Detect which cell encompasses the target text, then output its (x, y) center coordinate. 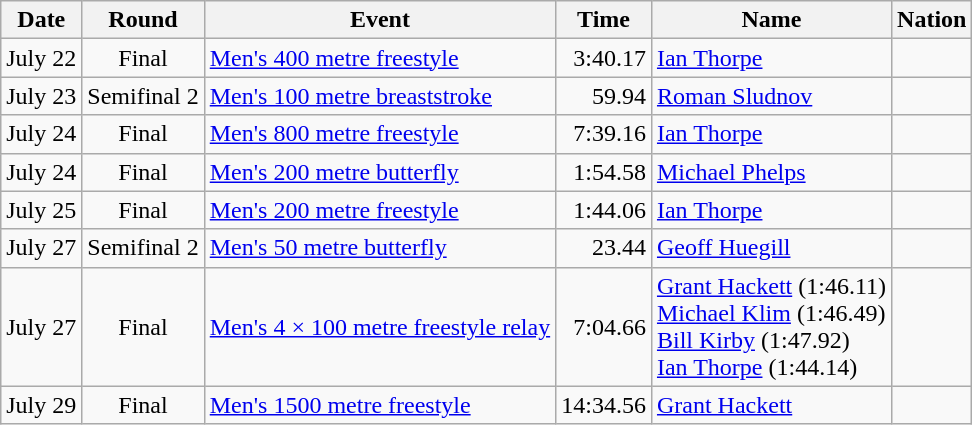
Men's 50 metre butterfly (380, 248)
Nation (932, 20)
Men's 800 metre freestyle (380, 134)
Round (143, 20)
23.44 (604, 248)
July 23 (42, 96)
Roman Sludnov (771, 96)
Michael Phelps (771, 172)
Geoff Huegill (771, 248)
Men's 400 metre freestyle (380, 58)
Men's 100 metre breaststroke (380, 96)
July 22 (42, 58)
July 25 (42, 210)
7:04.66 (604, 326)
14:34.56 (604, 405)
Men's 200 metre butterfly (380, 172)
Grant Hackett (771, 405)
1:44.06 (604, 210)
3:40.17 (604, 58)
Men's 4 × 100 metre freestyle relay (380, 326)
July 29 (42, 405)
Event (380, 20)
Time (604, 20)
59.94 (604, 96)
Men's 200 metre freestyle (380, 210)
7:39.16 (604, 134)
1:54.58 (604, 172)
Men's 1500 metre freestyle (380, 405)
Name (771, 20)
Grant Hackett (1:46.11) Michael Klim (1:46.49) Bill Kirby (1:47.92) Ian Thorpe (1:44.14) (771, 326)
Date (42, 20)
